Detect which cell encompasses the target text, then output its (x, y) center coordinate. 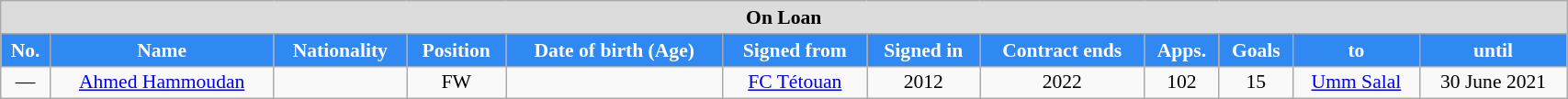
FW (457, 82)
Name (162, 50)
2022 (1062, 82)
15 (1256, 82)
102 (1181, 82)
Date of birth (Age) (615, 50)
Signed from (795, 50)
Goals (1256, 50)
30 June 2021 (1493, 82)
to (1356, 50)
FC Tétouan (795, 82)
Contract ends (1062, 50)
Ahmed Hammoudan (162, 82)
Nationality (340, 50)
Apps. (1181, 50)
On Loan (784, 17)
Umm Salal (1356, 82)
Position (457, 50)
until (1493, 50)
— (26, 82)
Signed in (924, 50)
No. (26, 50)
2012 (924, 82)
